For the text-containing cell, return its midpoint in (X, Y) coordinate format. 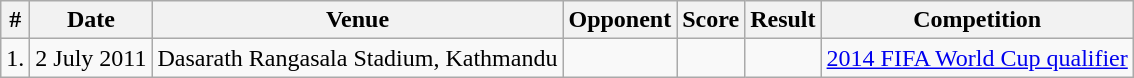
Opponent (620, 20)
1. (16, 58)
Competition (977, 20)
Date (91, 20)
Dasarath Rangasala Stadium, Kathmandu (358, 58)
Result (783, 20)
2014 FIFA World Cup qualifier (977, 58)
2 July 2011 (91, 58)
# (16, 20)
Venue (358, 20)
Score (711, 20)
